Provide the (x, y) coordinate of the cell's center where the given text is located.  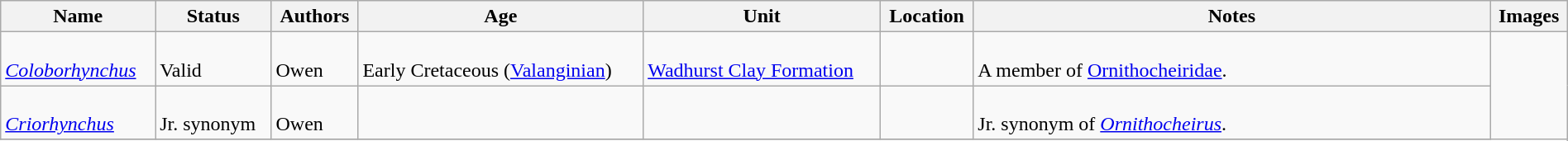
Valid (213, 59)
Images (1528, 16)
Notes (1232, 16)
A member of Ornithocheiridae. (1232, 59)
Jr. synonym (213, 112)
Authors (314, 16)
Age (501, 16)
Name (78, 16)
Unit (762, 16)
Status (213, 16)
Coloborhynchus (78, 59)
Wadhurst Clay Formation (762, 59)
Early Cretaceous (Valanginian) (501, 59)
Criorhynchus (78, 112)
Jr. synonym of Ornithocheirus. (1232, 112)
Location (926, 16)
